For the text-containing cell, return its midpoint in (x, y) coordinate format. 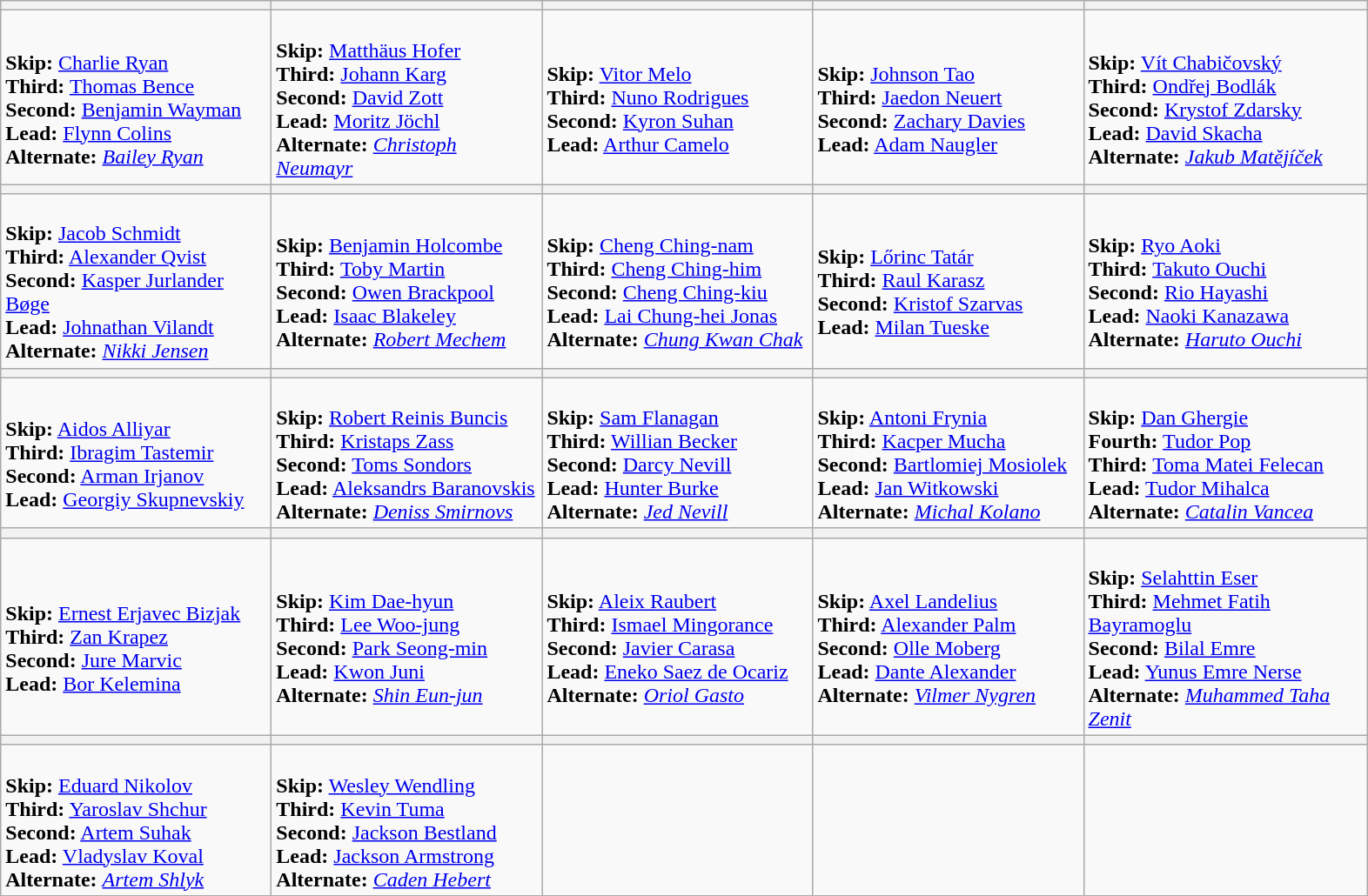
Skip: Cheng Ching-nam Third: Cheng Ching-him Second: Cheng Ching-kiu Lead: Lai Chung-hei Jonas Alternate: Chung Kwan Chak (677, 281)
Skip: Eduard Nikolov Third: Yaroslav Shchur Second: Artem Suhak Lead: Vladyslav Koval Alternate: Artem Shlyk (136, 819)
Skip: Jacob Schmidt Third: Alexander Qvist Second: Kasper Jurlander Bøge Lead: Johnathan Vilandt Alternate: Nikki Jensen (136, 281)
Skip: Benjamin Holcombe Third: Toby Martin Second: Owen Brackpool Lead: Isaac Blakeley Alternate: Robert Mechem (407, 281)
Skip: Dan Ghergie Fourth: Tudor Pop Third: Toma Matei Felecan Lead: Tudor Mihalca Alternate: Catalin Vancea (1225, 452)
Skip: Matthäus Hofer Third: Johann Karg Second: David Zott Lead: Moritz Jöchl Alternate: Christoph Neumayr (407, 97)
Skip: Robert Reinis Buncis Third: Kristaps Zass Second: Toms Sondors Lead: Aleksandrs Baranovskis Alternate: Deniss Smirnovs (407, 452)
Skip: Sam Flanagan Third: Willian Becker Second: Darcy Nevill Lead: Hunter Burke Alternate: Jed Nevill (677, 452)
Skip: Selahttin Eser Third: Mehmet Fatih Bayramoglu Second: Bilal Emre Lead: Yunus Emre Nerse Alternate: Muhammed Taha Zenit (1225, 637)
Skip: Antoni Frynia Third: Kacper Mucha Second: Bartlomiej Mosiolek Lead: Jan Witkowski Alternate: Michal Kolano (949, 452)
Skip: Aleix Raubert Third: Ismael Mingorance Second: Javier Carasa Lead: Eneko Saez de Ocariz Alternate: Oriol Gasto (677, 637)
Skip: Aidos Alliyar Third: Ibragim Tastemir Second: Arman Irjanov Lead: Georgiy Skupnevskiy (136, 452)
Skip: Johnson Tao Third: Jaedon Neuert Second: Zachary Davies Lead: Adam Naugler (949, 97)
Skip: Vitor Melo Third: Nuno Rodrigues Second: Kyron Suhan Lead: Arthur Camelo (677, 97)
Skip: Kim Dae-hyun Third: Lee Woo-jung Second: Park Seong-min Lead: Kwon Juni Alternate: Shin Eun-jun (407, 637)
Skip: Ernest Erjavec Bizjak Third: Zan Krapez Second: Jure Marvic Lead: Bor Kelemina (136, 637)
Skip: Axel Landelius Third: Alexander Palm Second: Olle Moberg Lead: Dante Alexander Alternate: Vilmer Nygren (949, 637)
Skip: Wesley Wendling Third: Kevin Tuma Second: Jackson Bestland Lead: Jackson Armstrong Alternate: Caden Hebert (407, 819)
Skip: Ryo Aoki Third: Takuto Ouchi Second: Rio Hayashi Lead: Naoki Kanazawa Alternate: Haruto Ouchi (1225, 281)
Skip: Charlie Ryan Third: Thomas Bence Second: Benjamin Wayman Lead: Flynn Colins Alternate: Bailey Ryan (136, 97)
Skip: Lőrinc Tatár Third: Raul Karasz Second: Kristof Szarvas Lead: Milan Tueske (949, 281)
Skip: Vít Chabičovský Third: Ondřej Bodlák Second: Krystof Zdarsky Lead: David Skacha Alternate: Jakub Matějíček (1225, 97)
